Locate the cell with the specified text and output its [x, y] center coordinate. 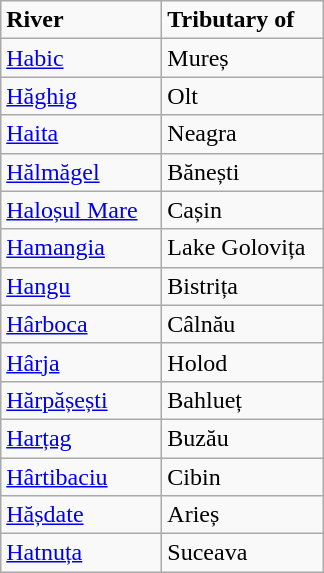
Hăghig [82, 96]
Haloșul Mare [82, 210]
Haita [82, 134]
Hălmăgel [82, 172]
Câlnău [242, 324]
Cibin [242, 477]
Mureș [242, 58]
Buzău [242, 438]
Bahlueț [242, 400]
Cașin [242, 210]
Hangu [82, 286]
Suceava [242, 553]
Bistrița [242, 286]
Hășdate [82, 515]
Habic [82, 58]
Hatnuța [82, 553]
Harțag [82, 438]
Hârja [82, 362]
Arieș [242, 515]
Lake Golovița [242, 248]
Hărpășești [82, 400]
Hârboca [82, 324]
Holod [242, 362]
Neagra [242, 134]
Hârtibaciu [82, 477]
River [82, 20]
Tributary of [242, 20]
Olt [242, 96]
Bănești [242, 172]
Hamangia [82, 248]
